Determine the [X, Y] coordinate at the center of the cell enclosing the given text.  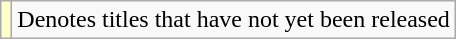
Denotes titles that have not yet been released [234, 20]
